Detect which cell encompasses the target text, then output its [x, y] center coordinate. 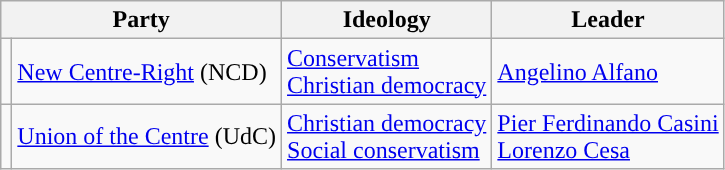
Union of the Centre (UdC) [147, 136]
ConservatismChristian democracy [387, 72]
Angelino Alfano [608, 72]
Leader [608, 20]
Christian democracySocial conservatism [387, 136]
Pier Ferdinando CasiniLorenzo Cesa [608, 136]
Ideology [387, 20]
Party [142, 20]
New Centre-Right (NCD) [147, 72]
